Provide the (x, y) coordinate of the cell's center where the given text is located.  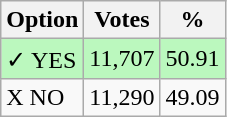
✓ YES (42, 59)
% (192, 20)
11,290 (122, 97)
49.09 (192, 97)
Option (42, 20)
Votes (122, 20)
50.91 (192, 59)
11,707 (122, 59)
X NO (42, 97)
